Provide the [x, y] coordinate of the cell's center where the given text is located.  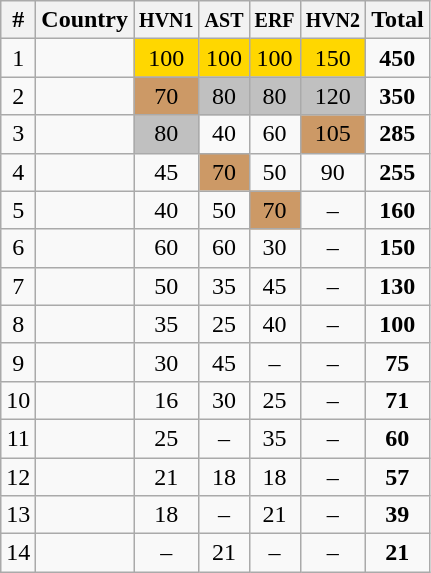
9 [18, 362]
Country [85, 20]
16 [167, 400]
160 [398, 210]
13 [18, 515]
12 [18, 477]
255 [398, 172]
1 [18, 58]
90 [333, 172]
10 [18, 400]
350 [398, 96]
8 [18, 324]
HVN1 [167, 20]
105 [333, 134]
2 [18, 96]
ERF [274, 20]
285 [398, 134]
7 [18, 286]
# [18, 20]
14 [18, 553]
57 [398, 477]
75 [398, 362]
HVN2 [333, 20]
71 [398, 400]
450 [398, 58]
3 [18, 134]
Total [398, 20]
6 [18, 248]
5 [18, 210]
AST [224, 20]
130 [398, 286]
39 [398, 515]
4 [18, 172]
11 [18, 438]
120 [333, 96]
